For the text-containing cell, return its midpoint in [X, Y] coordinate format. 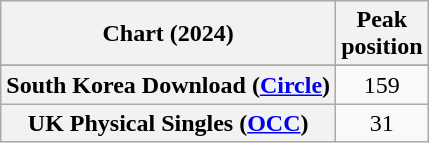
Peakposition [382, 34]
South Korea Download (Circle) [168, 85]
31 [382, 123]
UK Physical Singles (OCC) [168, 123]
159 [382, 85]
Chart (2024) [168, 34]
